Pinpoint the cell where the given text exists, returning its (X, Y) midpoint coordinate. 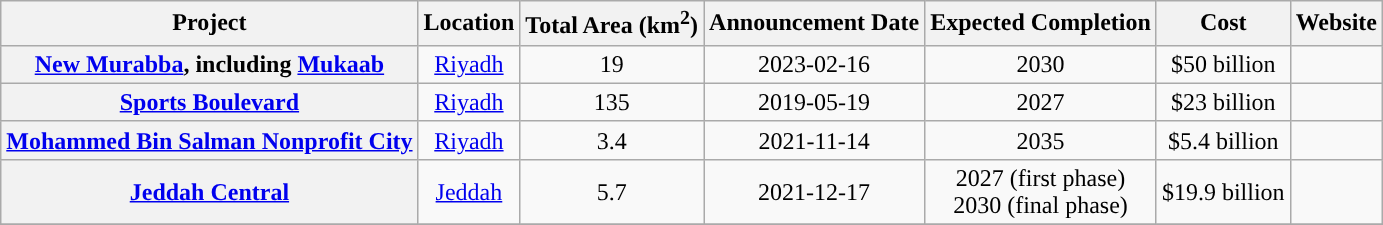
135 (612, 102)
Cost (1223, 24)
2021-11-14 (814, 140)
Website (1336, 24)
2023-02-16 (814, 64)
2027 (first phase)2030 (final phase) (1041, 192)
19 (612, 64)
2027 (1041, 102)
2035 (1041, 140)
Expected Completion (1041, 24)
Total Area (km2) (612, 24)
Announcement Date (814, 24)
Sports Boulevard (210, 102)
New Murabba, including Mukaab (210, 64)
$19.9 billion (1223, 192)
$5.4 billion (1223, 140)
2021-12-17 (814, 192)
$50 billion (1223, 64)
3.4 (612, 140)
Location (469, 24)
2030 (1041, 64)
Project (210, 24)
Jeddah (469, 192)
Jeddah Central (210, 192)
5.7 (612, 192)
2019-05-19 (814, 102)
Mohammed Bin Salman Nonprofit City (210, 140)
$23 billion (1223, 102)
